From the cell containing the given text, extract its center point as (X, Y) coordinate. 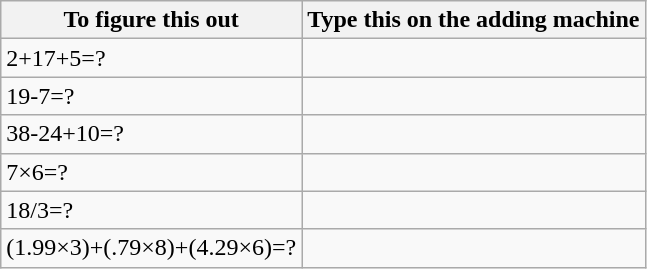
7×6=? (152, 172)
(1.99×3)+(.79×8)+(4.29×6)=? (152, 248)
38-24+10=? (152, 134)
Type this on the adding machine (474, 20)
To figure this out (152, 20)
19-7=? (152, 96)
2+17+5=? (152, 58)
18/3=? (152, 210)
